Find where the given text appears and provide that cell's center as (x, y) coordinate. 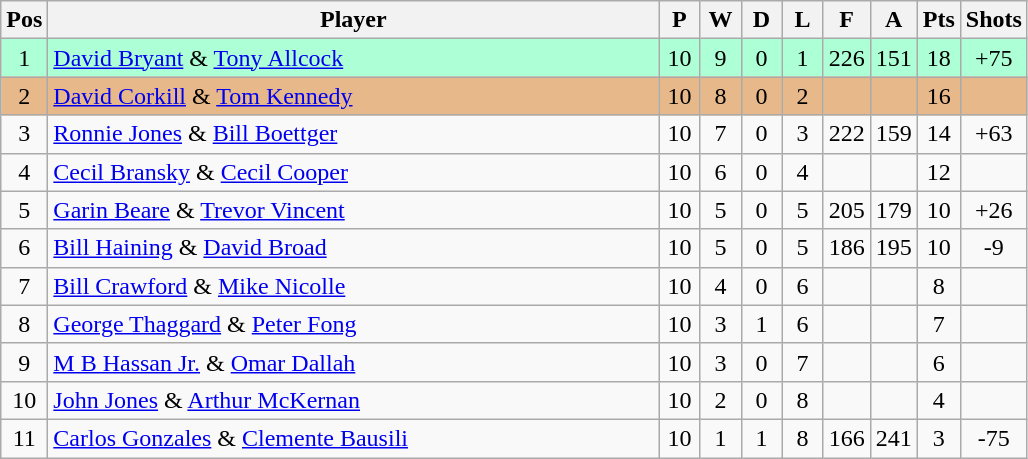
Shots (994, 20)
W (720, 20)
D (762, 20)
L (802, 20)
11 (24, 438)
Carlos Gonzales & Clemente Bausili (354, 438)
Pos (24, 20)
Bill Haining & David Broad (354, 248)
12 (938, 172)
166 (846, 438)
195 (894, 248)
John Jones & Arthur McKernan (354, 400)
M B Hassan Jr. & Omar Dallah (354, 362)
+75 (994, 58)
-9 (994, 248)
Bill Crawford & Mike Nicolle (354, 286)
14 (938, 134)
226 (846, 58)
241 (894, 438)
David Bryant & Tony Allcock (354, 58)
Garin Beare & Trevor Vincent (354, 210)
16 (938, 96)
Ronnie Jones & Bill Boettger (354, 134)
179 (894, 210)
205 (846, 210)
+26 (994, 210)
18 (938, 58)
159 (894, 134)
A (894, 20)
Pts (938, 20)
Cecil Bransky & Cecil Cooper (354, 172)
David Corkill & Tom Kennedy (354, 96)
186 (846, 248)
222 (846, 134)
151 (894, 58)
+63 (994, 134)
P (680, 20)
F (846, 20)
-75 (994, 438)
George Thaggard & Peter Fong (354, 324)
Player (354, 20)
